Extract the [X, Y] coordinate from the center of the cell holding the provided text.  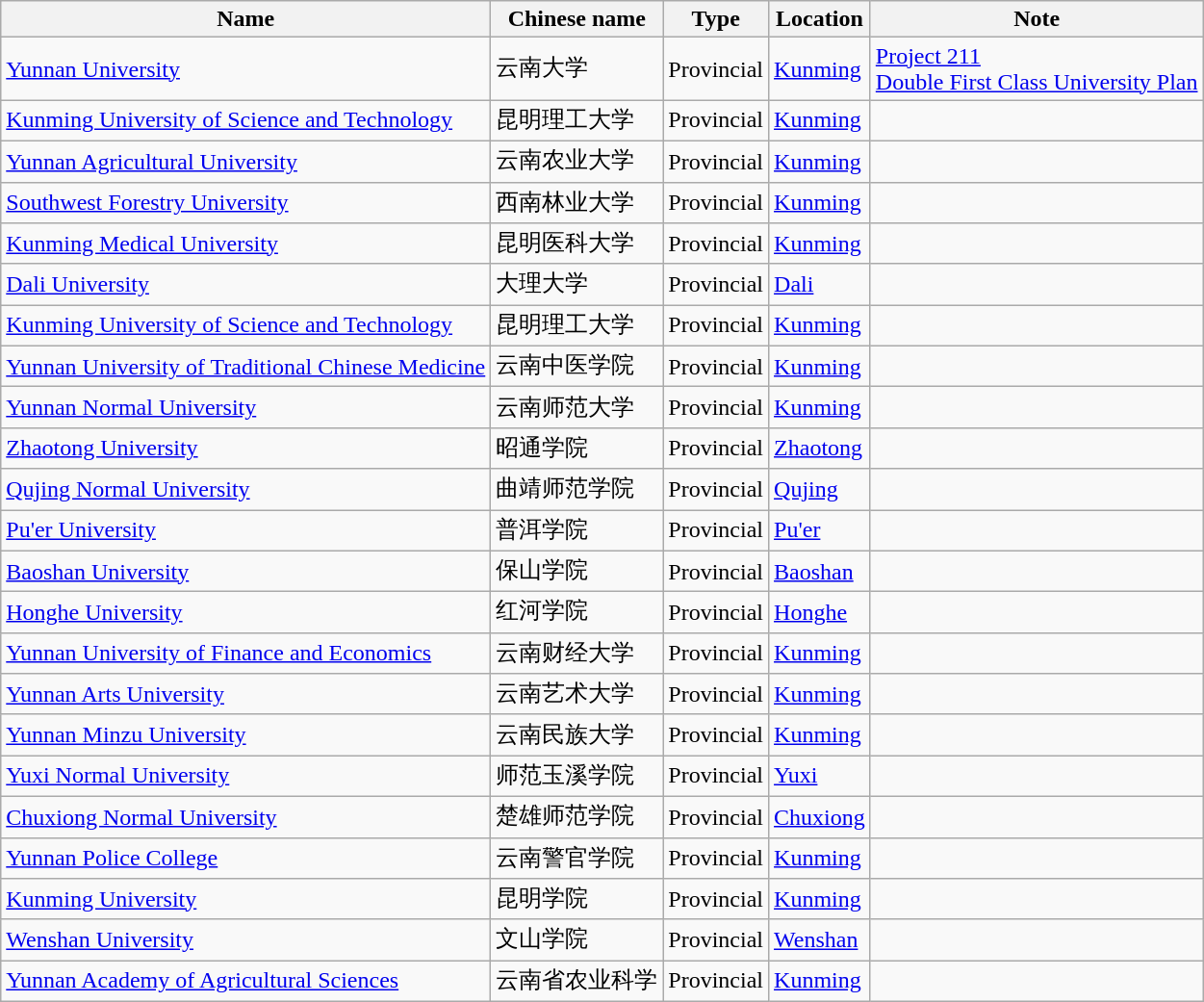
昆明学院 [577, 899]
云南财经大学 [577, 653]
Name [246, 19]
Zhaotong [820, 449]
Pu'er University [246, 531]
Yunnan Police College [246, 859]
Yunnan University of Finance and Economics [246, 653]
Yunnan Minzu University [246, 735]
云南艺术大学 [577, 695]
Pu'er [820, 531]
云南农业大学 [577, 162]
Yunnan Normal University [246, 408]
云南大学 [577, 69]
Qujing Normal University [246, 489]
Southwest Forestry University [246, 202]
Honghe [820, 612]
文山学院 [577, 939]
Yunnan University [246, 69]
Kunming University [246, 899]
Chuxiong [820, 816]
楚雄师范学院 [577, 816]
Chinese name [577, 19]
Qujing [820, 489]
Note [1037, 19]
Yunnan University of Traditional Chinese Medicine [246, 366]
Dali University [246, 285]
昆明医科大学 [577, 244]
Baoshan [820, 572]
昭通学院 [577, 449]
Kunming Medical University [246, 244]
Location [820, 19]
云南中医学院 [577, 366]
Dali [820, 285]
云南警官学院 [577, 859]
保山学院 [577, 572]
Yuxi Normal University [246, 776]
曲靖师范学院 [577, 489]
Honghe University [246, 612]
云南民族大学 [577, 735]
Wenshan University [246, 939]
Project 211Double First Class University Plan [1037, 69]
普洱学院 [577, 531]
Yuxi [820, 776]
红河学院 [577, 612]
Chuxiong Normal University [246, 816]
云南省农业科学 [577, 982]
Yunnan Agricultural University [246, 162]
Yunnan Academy of Agricultural Sciences [246, 982]
Wenshan [820, 939]
西南林业大学 [577, 202]
云南师范大学 [577, 408]
Type [716, 19]
大理大学 [577, 285]
师范玉溪学院 [577, 776]
Yunnan Arts University [246, 695]
Baoshan University [246, 572]
Zhaotong University [246, 449]
